Provide the [x, y] coordinate of the cell's center where the given text is located.  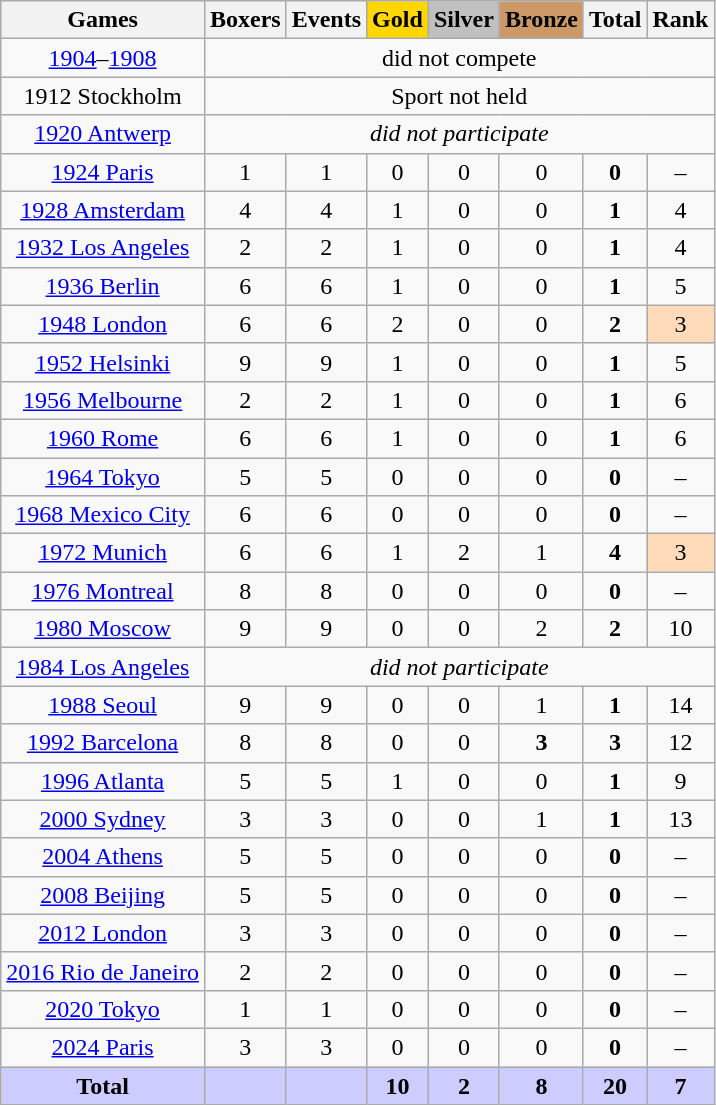
Boxers [245, 20]
1924 Paris [103, 172]
did not compete [459, 58]
Rank [680, 20]
1932 Los Angeles [103, 248]
1936 Berlin [103, 286]
Games [103, 20]
Sport not held [459, 96]
Gold [398, 20]
1952 Helsinki [103, 362]
13 [680, 819]
1912 Stockholm [103, 96]
2008 Beijing [103, 895]
1980 Moscow [103, 629]
1992 Barcelona [103, 743]
2024 Paris [103, 1047]
2004 Athens [103, 857]
20 [615, 1085]
1976 Montreal [103, 591]
1964 Tokyo [103, 477]
14 [680, 705]
7 [680, 1085]
12 [680, 743]
1960 Rome [103, 438]
1988 Seoul [103, 705]
1972 Munich [103, 553]
1996 Atlanta [103, 781]
Silver [464, 20]
Bronze [541, 20]
1956 Melbourne [103, 400]
2000 Sydney [103, 819]
1920 Antwerp [103, 134]
1968 Mexico City [103, 515]
2020 Tokyo [103, 1009]
1948 London [103, 324]
Events [326, 20]
1904–1908 [103, 58]
1984 Los Angeles [103, 667]
1928 Amsterdam [103, 210]
2012 London [103, 933]
2016 Rio de Janeiro [103, 971]
